Output the [x, y] coordinate of the center of the cell containing the given text.  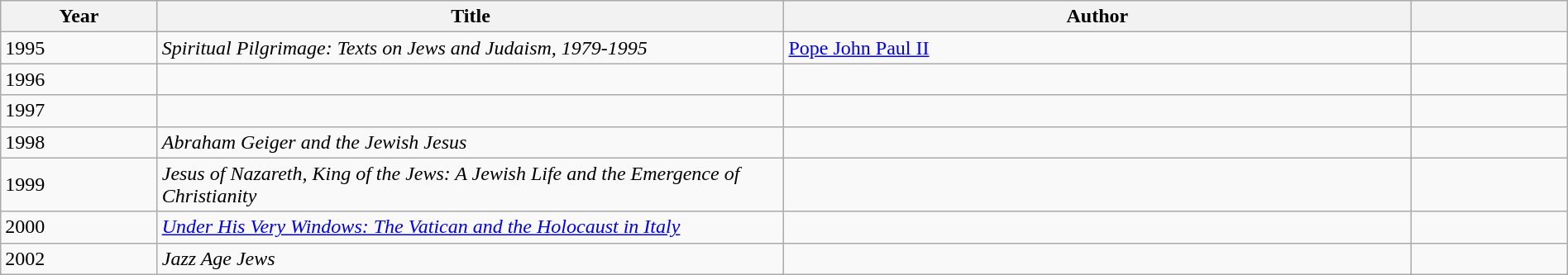
Jazz Age Jews [471, 258]
2000 [79, 227]
1995 [79, 48]
Abraham Geiger and the Jewish Jesus [471, 142]
1998 [79, 142]
Pope John Paul II [1097, 48]
Spiritual Pilgrimage: Texts on Jews and Judaism, 1979-1995 [471, 48]
Under His Very Windows: The Vatican and the Holocaust in Italy [471, 227]
Title [471, 17]
Author [1097, 17]
2002 [79, 258]
1996 [79, 79]
Jesus of Nazareth, King of the Jews: A Jewish Life and the Emergence of Christianity [471, 185]
1997 [79, 111]
Year [79, 17]
1999 [79, 185]
